From the cell containing the given text, extract its center point as (X, Y) coordinate. 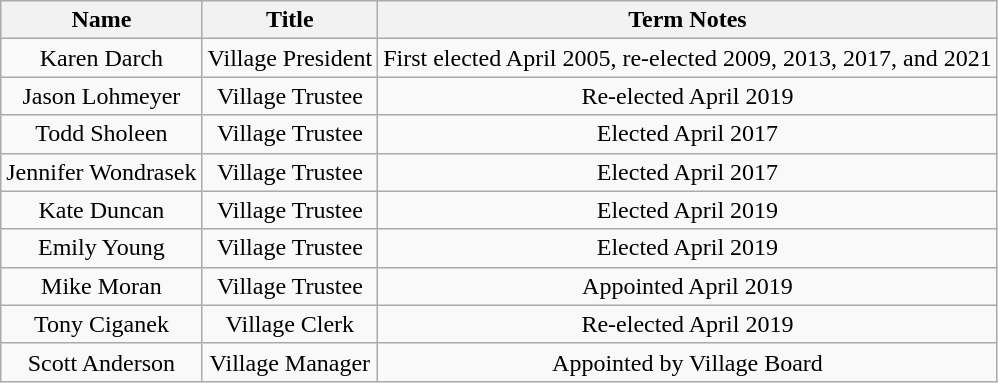
Title (290, 20)
Term Notes (688, 20)
Karen Darch (102, 58)
Tony Ciganek (102, 324)
Todd Sholeen (102, 134)
Scott Anderson (102, 362)
First elected April 2005, re-elected 2009, 2013, 2017, and 2021 (688, 58)
Appointed April 2019 (688, 286)
Emily Young (102, 248)
Jason Lohmeyer (102, 96)
Kate Duncan (102, 210)
Village President (290, 58)
Village Clerk (290, 324)
Mike Moran (102, 286)
Appointed by Village Board (688, 362)
Jennifer Wondrasek (102, 172)
Village Manager (290, 362)
Name (102, 20)
